Provide the (x, y) coordinate of the cell's center where the given text is located.  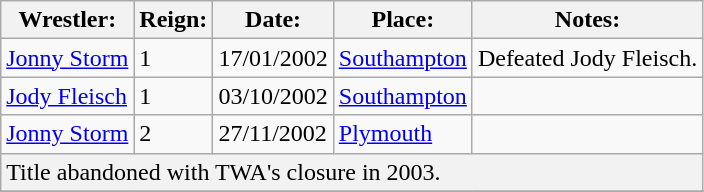
Defeated Jody Fleisch. (587, 58)
Place: (402, 20)
17/01/2002 (273, 58)
2 (174, 134)
Title abandoned with TWA's closure in 2003. (352, 172)
Wrestler: (68, 20)
27/11/2002 (273, 134)
Jody Fleisch (68, 96)
Date: (273, 20)
Notes: (587, 20)
03/10/2002 (273, 96)
Reign: (174, 20)
Plymouth (402, 134)
